Determine the (X, Y) coordinate at the center of the cell enclosing the given text.  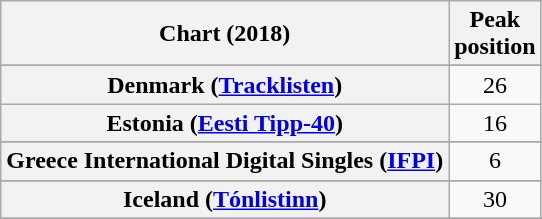
Iceland (Tónlistinn) (225, 199)
6 (495, 161)
30 (495, 199)
16 (495, 123)
Denmark (Tracklisten) (225, 85)
Estonia (Eesti Tipp-40) (225, 123)
Peakposition (495, 34)
Greece International Digital Singles (IFPI) (225, 161)
26 (495, 85)
Chart (2018) (225, 34)
